Pinpoint the cell where the given text exists, returning its [x, y] midpoint coordinate. 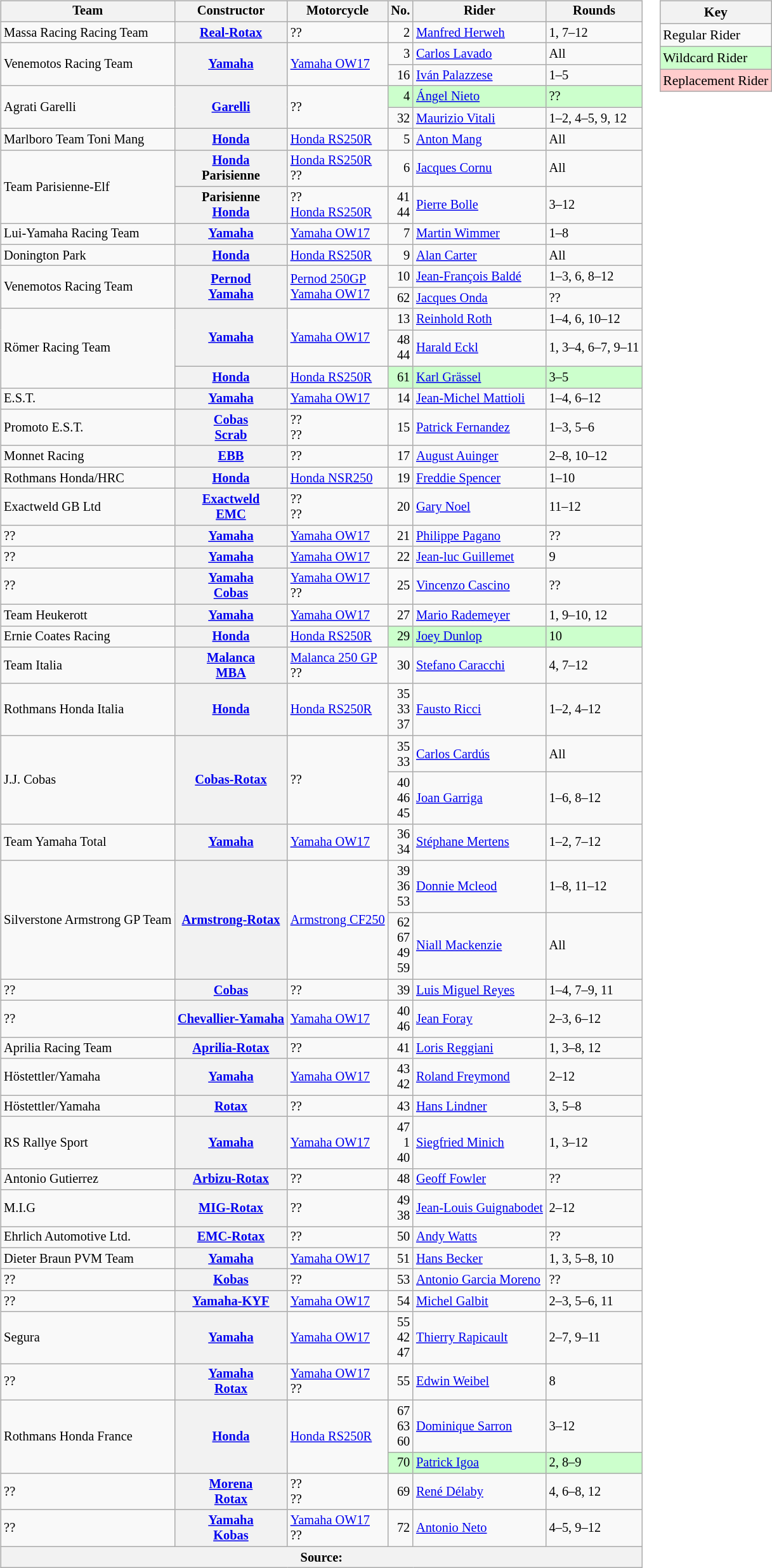
Team Italia [88, 666]
41 [400, 1048]
51 [400, 1258]
Maurizio Vitali [480, 118]
Armstrong CF250 [337, 920]
20 [400, 507]
??Honda RS250R [337, 205]
Honda RS250R?? [337, 168]
Pernod 250GPYamaha OW17 [337, 287]
Segura [88, 1338]
72 [400, 1528]
No. [400, 11]
8 [594, 1382]
62674959 [400, 946]
Lui-Yamaha Racing Team [88, 234]
1, 3, 5–8, 10 [594, 1258]
Wildcard Rider [716, 58]
14 [400, 399]
1–3, 6, 8–12 [594, 277]
Cobas [231, 990]
Source: [321, 1557]
Antonio Gutierrez [88, 1179]
Marlboro Team Toni Mang [88, 140]
August Auinger [480, 456]
3, 5–8 [594, 1106]
Anton Mang [480, 140]
25 [400, 586]
Aprilia-Rotax [231, 1048]
Dominique Sarron [480, 1426]
554247 [400, 1338]
Carlos Cardús [480, 754]
Antonio Neto [480, 1528]
17 [400, 456]
2 [400, 32]
Vincenzo Cascino [480, 586]
16 [400, 76]
3–5 [594, 377]
Mario Rademeyer [480, 615]
Jacques Onda [480, 298]
Rotax [231, 1106]
1–4, 7–9, 11 [594, 990]
Exactweld GB Ltd [88, 507]
Monnet Racing [88, 456]
22 [400, 557]
4844 [400, 348]
MIG-Rotax [231, 1208]
Yamaha-KYF [231, 1301]
Rider [480, 11]
Joey Dunlop [480, 636]
1–3, 5–6 [594, 428]
Rothmans Honda France [88, 1437]
Niall Mackenzie [480, 946]
Ángel Nieto [480, 96]
61 [400, 377]
Arbizu-Rotax [231, 1179]
Donnie Mcleod [480, 886]
4938 [400, 1208]
30 [400, 666]
Alan Carter [480, 255]
4144 [400, 205]
1–8 [594, 234]
Agrati Garelli [88, 107]
Rothmans Honda Italia [88, 709]
Reinhold Roth [480, 319]
Patrick Igoa [480, 1463]
39 [400, 990]
Philippe Pagano [480, 536]
YamahaRotax [231, 1382]
Luis Miguel Reyes [480, 990]
19 [400, 478]
Martin Wimmer [480, 234]
47140 [400, 1143]
393653 [400, 886]
Patrick Fernandez [480, 428]
54 [400, 1301]
Hans Lindner [480, 1106]
1–2, 7–12 [594, 842]
15 [400, 428]
676360 [400, 1426]
Replacement Rider [716, 81]
Malanca 250 GP?? [337, 666]
5 [400, 140]
EMC-Rotax [231, 1237]
1–2, 4–12 [594, 709]
Carlos Lavado [480, 54]
PernodYamaha [231, 287]
J.J. Cobas [88, 779]
Pierre Bolle [480, 205]
Jean-Louis Guignabodet [480, 1208]
Römer Racing Team [88, 348]
CobasScrab [231, 428]
Harald Eckl [480, 348]
27 [400, 615]
Ehrlich Automotive Ltd. [88, 1237]
MalancaMBA [231, 666]
Iván Palazzese [480, 76]
2–3, 5–6, 11 [594, 1301]
4046 [400, 1019]
1, 9–10, 12 [594, 615]
Geoff Fowler [480, 1179]
62 [400, 298]
4–5, 9–12 [594, 1528]
Stefano Caracchi [480, 666]
Hans Becker [480, 1258]
Aprilia Racing Team [88, 1048]
2, 8–9 [594, 1463]
Massa Racing Racing Team [88, 32]
2–3, 6–12 [594, 1019]
Team Parisienne-Elf [88, 187]
Real-Rotax [231, 32]
Regular Rider [716, 35]
Jean Foray [480, 1019]
E.S.T. [88, 399]
Dieter Braun PVM Team [88, 1258]
Thierry Rapicault [480, 1338]
29 [400, 636]
Promoto E.S.T. [88, 428]
11–12 [594, 507]
Armstrong-Rotax [231, 920]
69 [400, 1492]
1, 3–4, 6–7, 9–11 [594, 348]
Manfred Herweh [480, 32]
Gary Noel [480, 507]
Garelli [231, 107]
32 [400, 118]
2–7, 9–11 [594, 1338]
Kobas [231, 1280]
Key [716, 13]
Ernie Coates Racing [88, 636]
Fausto Ricci [480, 709]
René Délaby [480, 1492]
1, 3–12 [594, 1143]
Jean-François Baldé [480, 277]
Antonio Garcia Moreno [480, 1280]
Loris Reggiani [480, 1048]
Cobas-Rotax [231, 779]
13 [400, 319]
RS Rallye Sport [88, 1143]
Rounds [594, 11]
4, 6–8, 12 [594, 1492]
Rothmans Honda/HRC [88, 478]
48 [400, 1179]
70 [400, 1463]
2–8, 10–12 [594, 456]
Stéphane Mertens [480, 842]
53 [400, 1280]
3533 [400, 754]
3 [400, 54]
55 [400, 1382]
Edwin Weibel [480, 1382]
404645 [400, 798]
1–10 [594, 478]
Freddie Spencer [480, 478]
50 [400, 1237]
YamahaCobas [231, 586]
4342 [400, 1077]
MorenaRotax [231, 1492]
1–5 [594, 76]
Motorcycle [337, 11]
1–4, 6–12 [594, 399]
Chevallier-Yamaha [231, 1019]
Michel Galbit [480, 1301]
HondaParisienne [231, 168]
YamahaKobas [231, 1528]
Team [88, 11]
Honda NSR250 [337, 478]
Donington Park [88, 255]
1–2, 4–5, 9, 12 [594, 118]
21 [400, 536]
1–8, 11–12 [594, 886]
M.I.G [88, 1208]
EBB [231, 456]
353337 [400, 709]
Jean-luc Guillemet [480, 557]
43 [400, 1106]
Silverstone Armstrong GP Team [88, 920]
ExactweldEMC [231, 507]
Jean-Michel Mattioli [480, 399]
6 [400, 168]
Team Heukerott [88, 615]
1, 7–12 [594, 32]
7 [400, 234]
Siegfried Minich [480, 1143]
Andy Watts [480, 1237]
1–4, 6, 10–12 [594, 319]
1, 3–8, 12 [594, 1048]
Karl Grässel [480, 377]
3634 [400, 842]
Constructor [231, 11]
ParisienneHonda [231, 205]
Jacques Cornu [480, 168]
4 [400, 96]
Roland Freymond [480, 1077]
1–6, 8–12 [594, 798]
Team Yamaha Total [88, 842]
4, 7–12 [594, 666]
Joan Garriga [480, 798]
